Search for the cell housing the specified text and yield its (x, y) center coordinate. 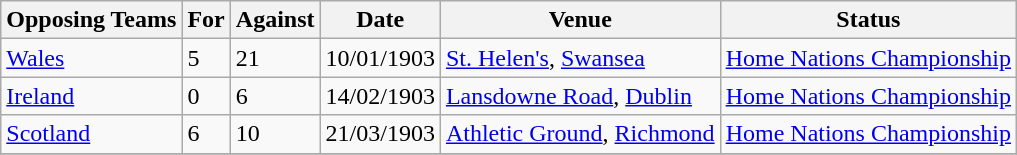
5 (206, 58)
For (206, 20)
Scotland (92, 134)
Status (868, 20)
Athletic Ground, Richmond (580, 134)
Ireland (92, 96)
Wales (92, 58)
21 (275, 58)
Against (275, 20)
Opposing Teams (92, 20)
0 (206, 96)
10/01/1903 (380, 58)
Venue (580, 20)
Lansdowne Road, Dublin (580, 96)
14/02/1903 (380, 96)
St. Helen's, Swansea (580, 58)
10 (275, 134)
Date (380, 20)
21/03/1903 (380, 134)
